Return the [X, Y] coordinate for the center point of the cell that contains the specified text.  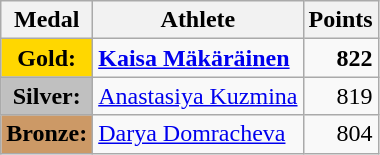
Kaisa Mäkäräinen [198, 58]
Athlete [198, 20]
Medal [47, 20]
Anastasiya Kuzmina [198, 96]
Bronze: [47, 134]
822 [340, 58]
Silver: [47, 96]
Gold: [47, 58]
Points [340, 20]
804 [340, 134]
819 [340, 96]
Darya Domracheva [198, 134]
